Provide the [x, y] coordinate of the cell's center where the given text is located.  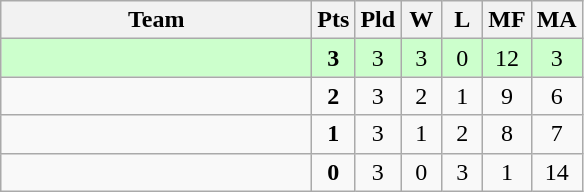
9 [507, 96]
7 [556, 134]
MA [556, 20]
14 [556, 172]
Pld [378, 20]
Pts [334, 20]
6 [556, 96]
L [462, 20]
W [422, 20]
MF [507, 20]
8 [507, 134]
Team [156, 20]
12 [507, 58]
